Search for the cell housing the specified text and yield its [x, y] center coordinate. 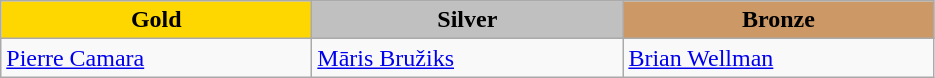
Gold [156, 20]
Māris Bružiks [468, 58]
Bronze [778, 20]
Brian Wellman [778, 58]
Pierre Camara [156, 58]
Silver [468, 20]
